Provide the (x, y) coordinate of the cell's center where the given text is located.  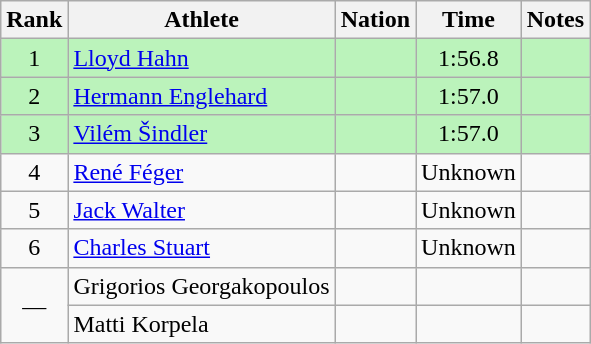
6 (34, 248)
Rank (34, 20)
1:56.8 (469, 58)
— (34, 305)
3 (34, 134)
Time (469, 20)
Athlete (202, 20)
Jack Walter (202, 210)
Matti Korpela (202, 324)
Nation (375, 20)
2 (34, 96)
Vilém Šindler (202, 134)
1 (34, 58)
Lloyd Hahn (202, 58)
Charles Stuart (202, 248)
René Féger (202, 172)
Notes (555, 20)
4 (34, 172)
Hermann Englehard (202, 96)
5 (34, 210)
Grigorios Georgakopoulos (202, 286)
